Capture the cell that displays the provided text and extract its (X, Y) central coordinate. 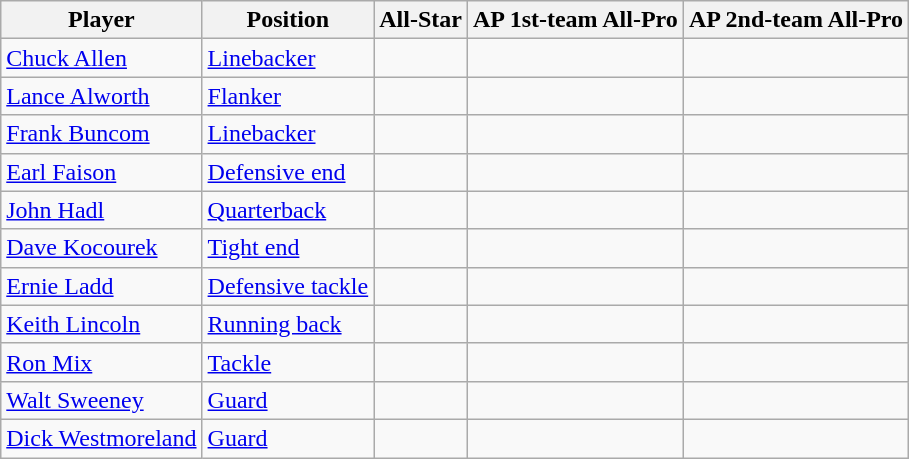
Tight end (288, 248)
All-Star (421, 20)
Running back (288, 324)
Position (288, 20)
Lance Alworth (102, 96)
Defensive tackle (288, 286)
Chuck Allen (102, 58)
Ernie Ladd (102, 286)
Quarterback (288, 210)
Ron Mix (102, 362)
Frank Buncom (102, 134)
Defensive end (288, 172)
AP 2nd-team All-Pro (796, 20)
Dave Kocourek (102, 248)
Player (102, 20)
Keith Lincoln (102, 324)
AP 1st-team All-Pro (575, 20)
John Hadl (102, 210)
Flanker (288, 96)
Tackle (288, 362)
Walt Sweeney (102, 400)
Earl Faison (102, 172)
Dick Westmoreland (102, 438)
